Identify which cell holds the provided text, then report its [x, y] central coordinate. 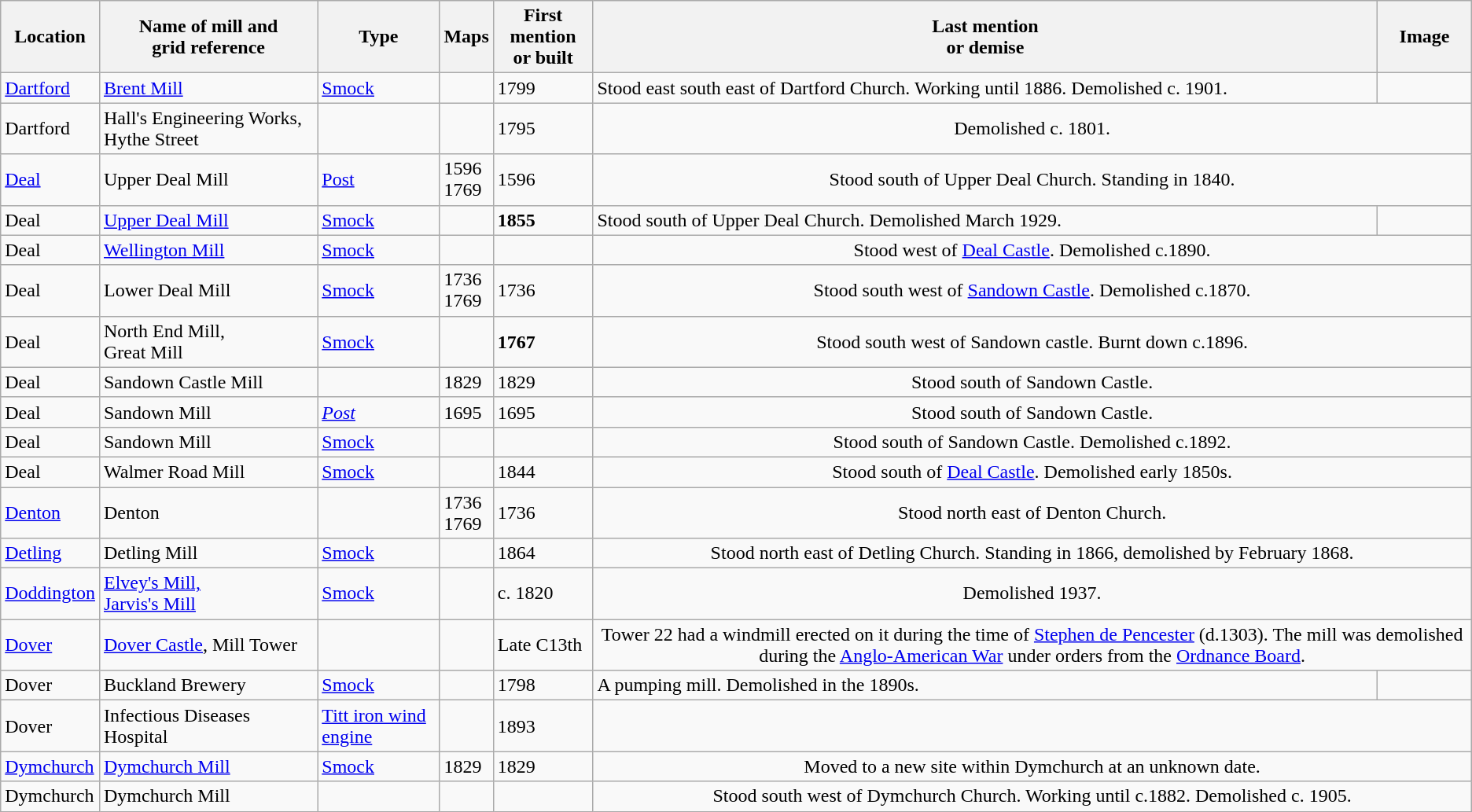
Detling [50, 553]
Stood west of Deal Castle. Demolished c.1890. [1032, 250]
Dover Castle, Mill Tower [208, 645]
c. 1820 [543, 594]
15961769 [466, 179]
Location [50, 37]
Stood south west of Sandown Castle. Demolished c.1870. [1032, 291]
First mentionor built [543, 37]
Buckland Brewery [208, 685]
1855 [543, 220]
Titt iron wind engine [379, 726]
Sandown Castle Mill [208, 382]
Type [379, 37]
Stood south of Deal Castle. Demolished early 1850s. [1032, 472]
1844 [543, 472]
Wellington Mill [208, 250]
Walmer Road Mill [208, 472]
1798 [543, 685]
Late C13th [543, 645]
Stood north east of Detling Church. Standing in 1866, demolished by February 1868. [1032, 553]
Demolished 1937. [1032, 594]
1767 [543, 341]
Stood south of Upper Deal Church. Demolished March 1929. [985, 220]
Stood north east of Denton Church. [1032, 513]
Last mention or demise [985, 37]
Image [1425, 37]
Moved to a new site within Dymchurch at an unknown date. [1032, 766]
Stood east south east of Dartford Church. Working until 1886. Demolished c. 1901. [985, 88]
Elvey's Mill,Jarvis's Mill [208, 594]
Demolished c. 1801. [1032, 129]
Name of mill andgrid reference [208, 37]
1795 [543, 129]
1864 [543, 553]
1893 [543, 726]
Infectious Diseases Hospital [208, 726]
Detling Mill [208, 553]
Lower Deal Mill [208, 291]
1799 [543, 88]
Hall's Engineering Works, Hythe Street [208, 129]
Stood south of Sandown Castle. Demolished c.1892. [1032, 442]
A pumping mill. Demolished in the 1890s. [985, 685]
Stood south of Upper Deal Church. Standing in 1840. [1032, 179]
North End Mill,Great Mill [208, 341]
Maps [466, 37]
Brent Mill [208, 88]
Doddington [50, 594]
1596 [543, 179]
Stood south west of Dymchurch Church. Working until c.1882. Demolished c. 1905. [1032, 796]
Stood south west of Sandown castle. Burnt down c.1896. [1032, 341]
